For the text-containing cell, return its midpoint in (x, y) coordinate format. 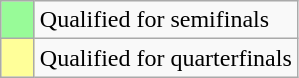
Qualified for quarterfinals (166, 58)
Qualified for semifinals (166, 20)
